Find where the given text appears and provide that cell's center as (X, Y) coordinate. 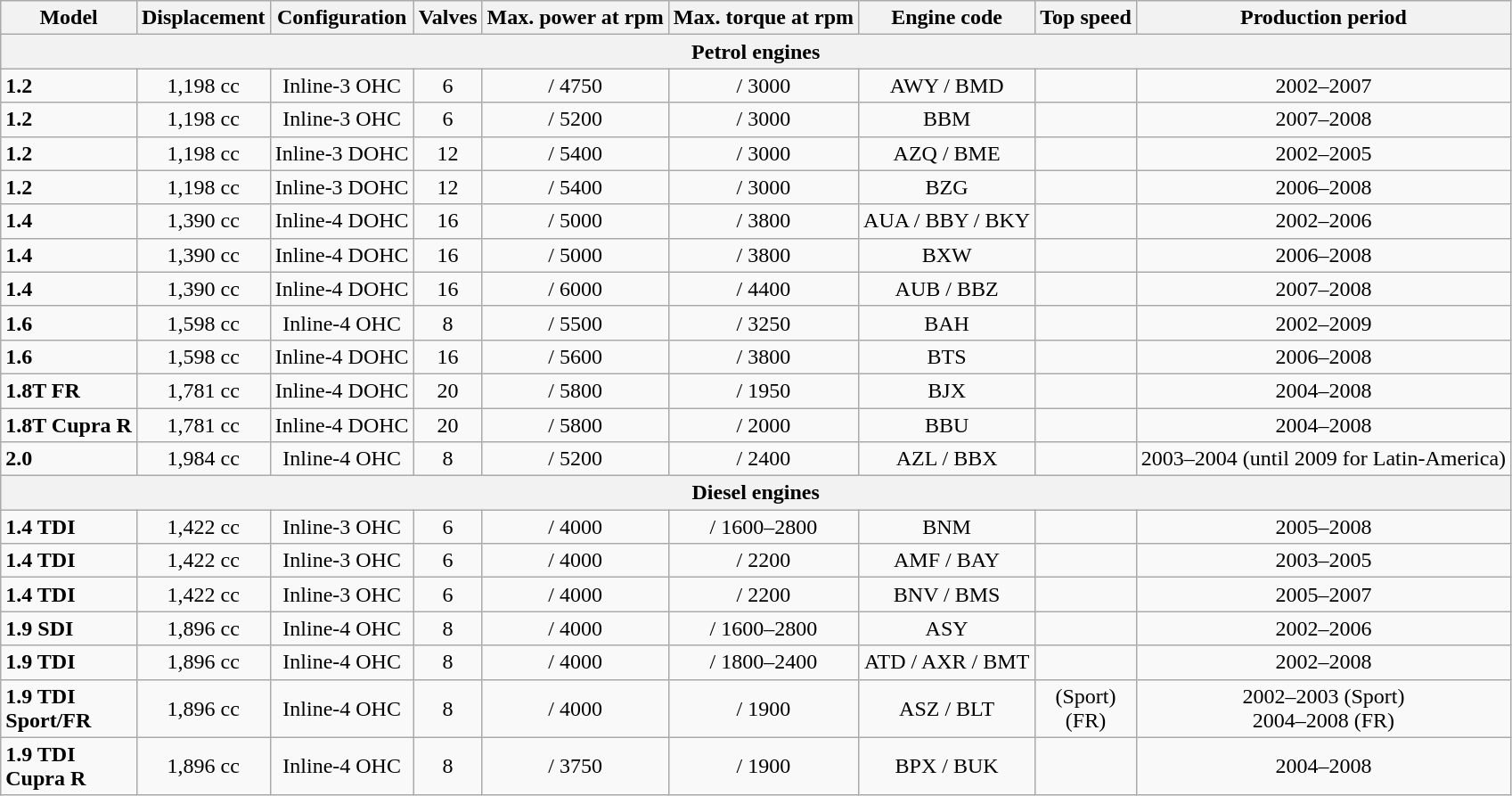
/ 1950 (763, 390)
Configuration (342, 18)
AZL / BBX (947, 459)
Valves (447, 18)
BTS (947, 357)
2002–2007 (1323, 86)
ASZ / BLT (947, 708)
2002–2003 (Sport)2004–2008 (FR) (1323, 708)
Max. power at rpm (576, 18)
1.8T Cupra R (69, 425)
BAH (947, 323)
/ 5600 (576, 357)
1.9 TDICupra R (69, 767)
2002–2009 (1323, 323)
AZQ / BME (947, 153)
Engine code (947, 18)
/ 3250 (763, 323)
/ 4750 (576, 86)
AWY / BMD (947, 86)
Petrol engines (756, 52)
/ 6000 (576, 289)
1.8T FR (69, 390)
2005–2007 (1323, 595)
AMF / BAY (947, 561)
Model (69, 18)
1,984 cc (203, 459)
AUA / BBY / BKY (947, 221)
BPX / BUK (947, 767)
ATD / AXR / BMT (947, 662)
2002–2008 (1323, 662)
/ 5500 (576, 323)
BBM (947, 119)
/ 3750 (576, 767)
2005–2008 (1323, 527)
/ 2400 (763, 459)
(Sport) (FR) (1086, 708)
2002–2005 (1323, 153)
2003–2004 (until 2009 for Latin-America) (1323, 459)
Displacement (203, 18)
2.0 (69, 459)
1.9 TDI (69, 662)
BNM (947, 527)
1.9 SDI (69, 628)
BNV / BMS (947, 595)
ASY (947, 628)
/ 4400 (763, 289)
2003–2005 (1323, 561)
BZG (947, 187)
/ 1800–2400 (763, 662)
Top speed (1086, 18)
BBU (947, 425)
/ 2000 (763, 425)
AUB / BBZ (947, 289)
BJX (947, 390)
1.9 TDISport/FR (69, 708)
Diesel engines (756, 493)
Max. torque at rpm (763, 18)
Production period (1323, 18)
BXW (947, 255)
